Extract the (x, y) coordinate from the center of the cell holding the provided text.  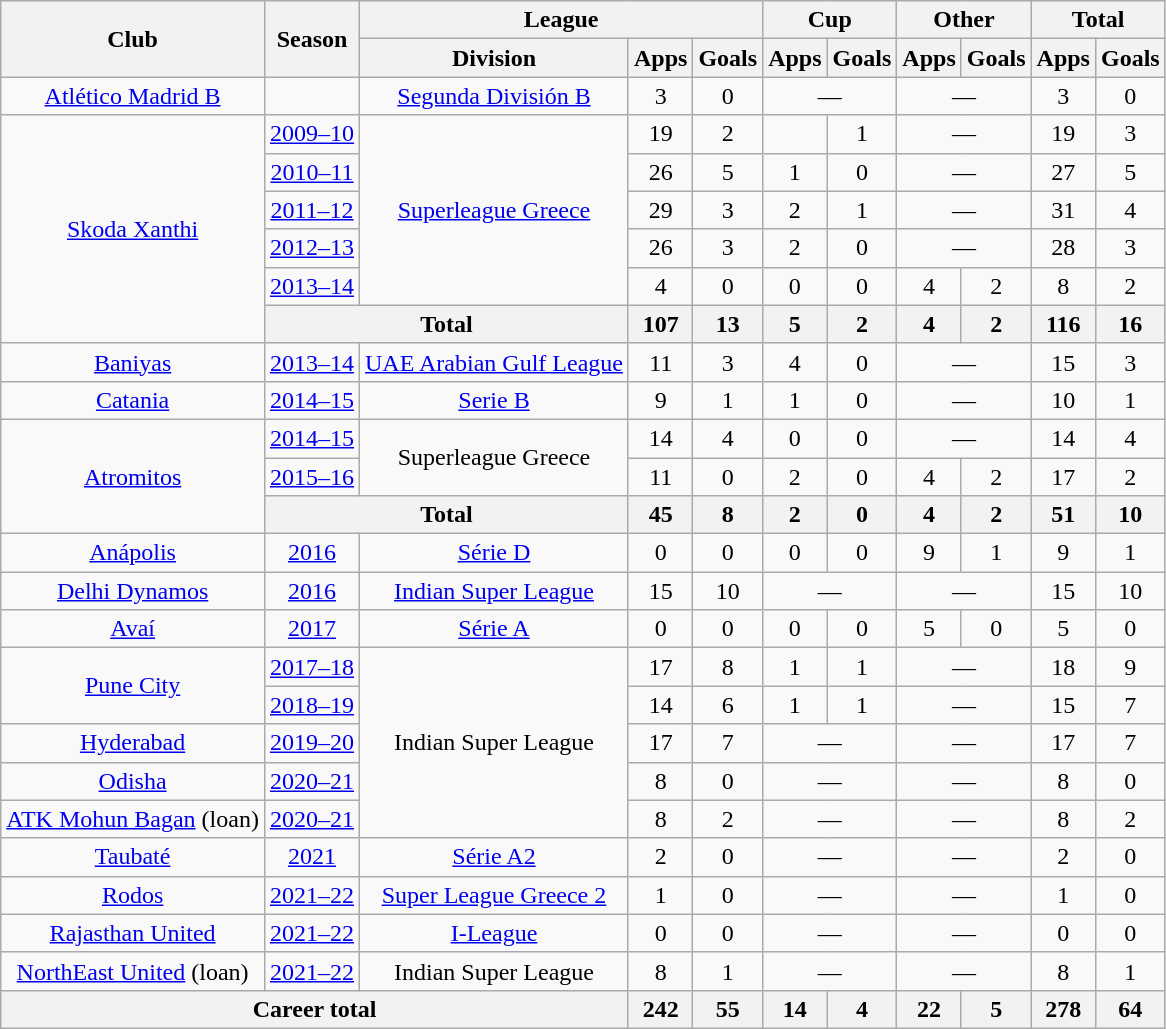
Delhi Dynamos (133, 591)
64 (1130, 1009)
UAE Arabian Gulf League (494, 362)
Serie B (494, 400)
Avaí (133, 629)
Career total (315, 1009)
107 (660, 324)
242 (660, 1009)
Skoda Xanthi (133, 229)
16 (1130, 324)
Série D (494, 553)
28 (1063, 248)
Club (133, 39)
18 (1063, 667)
Rodos (133, 895)
Série A2 (494, 857)
League (562, 20)
Season (312, 39)
6 (728, 705)
45 (660, 515)
2017 (312, 629)
Série A (494, 629)
Catania (133, 400)
116 (1063, 324)
Hyderabad (133, 743)
Atromitos (133, 476)
Rajasthan United (133, 933)
Other (964, 20)
29 (660, 210)
Baniyas (133, 362)
2017–18 (312, 667)
2010–11 (312, 172)
2012–13 (312, 248)
Division (494, 58)
Cup (830, 20)
22 (929, 1009)
2021 (312, 857)
Taubaté (133, 857)
51 (1063, 515)
NorthEast United (loan) (133, 971)
2019–20 (312, 743)
2009–10 (312, 134)
Super League Greece 2 (494, 895)
Odisha (133, 781)
2015–16 (312, 477)
Pune City (133, 686)
Atlético Madrid B (133, 96)
Segunda División B (494, 96)
Anápolis (133, 553)
27 (1063, 172)
ATK Mohun Bagan (loan) (133, 819)
2011–12 (312, 210)
13 (728, 324)
31 (1063, 210)
I-League (494, 933)
278 (1063, 1009)
2018–19 (312, 705)
55 (728, 1009)
